For the text-containing cell, return its midpoint in (x, y) coordinate format. 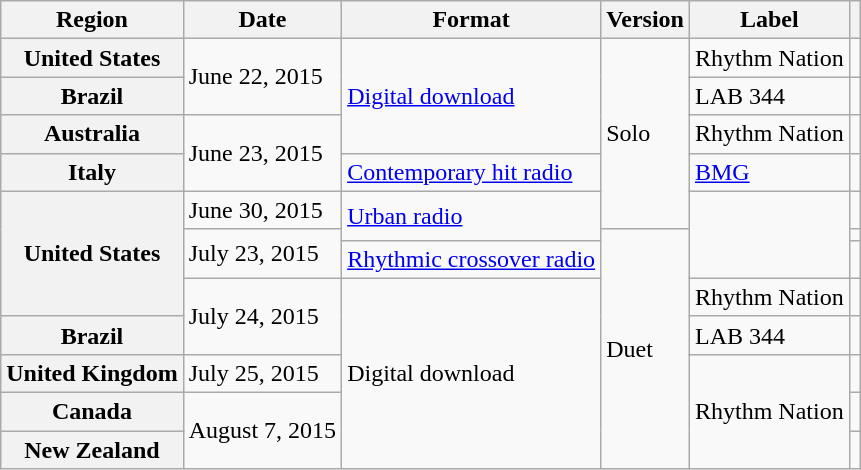
Solo (646, 134)
Contemporary hit radio (472, 172)
Rhythmic crossover radio (472, 259)
BMG (769, 172)
Italy (92, 172)
Date (262, 20)
Region (92, 20)
Canada (92, 411)
Format (472, 20)
Duet (646, 348)
June 30, 2015 (262, 210)
New Zealand (92, 449)
July 25, 2015 (262, 373)
Label (769, 20)
June 22, 2015 (262, 77)
July 23, 2015 (262, 254)
June 23, 2015 (262, 153)
Version (646, 20)
July 24, 2015 (262, 316)
Urban radio (472, 216)
United Kingdom (92, 373)
Australia (92, 134)
August 7, 2015 (262, 430)
